Capture the cell that displays the provided text and extract its [X, Y] central coordinate. 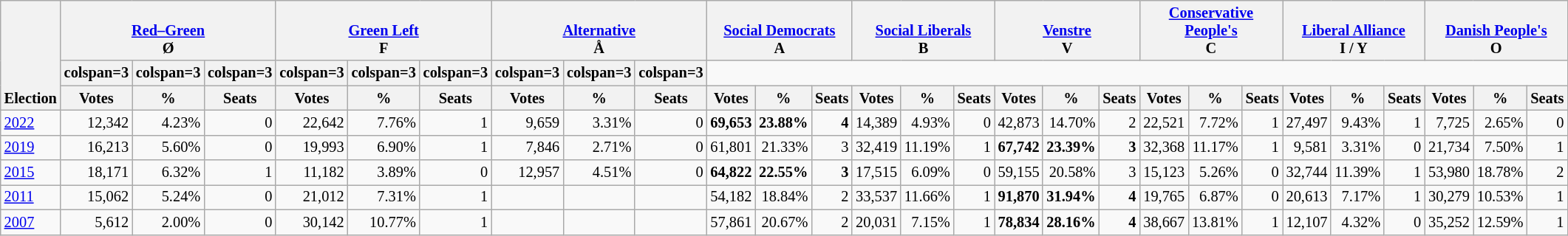
18.78% [1500, 173]
11.17% [1215, 147]
2022 [31, 122]
12,342 [96, 122]
53,980 [1449, 173]
10.53% [1500, 197]
20,613 [1307, 197]
7.31% [384, 197]
4.32% [1357, 222]
11.39% [1357, 173]
9,659 [528, 122]
31.94% [1071, 197]
5.24% [168, 197]
32,419 [876, 147]
6.09% [927, 173]
Green LeftF [384, 30]
21.33% [783, 147]
22.55% [783, 173]
6.87% [1215, 197]
27,497 [1307, 122]
7.50% [1500, 147]
19,765 [1164, 197]
7,725 [1449, 122]
7.17% [1357, 197]
14,389 [876, 122]
17,515 [876, 173]
Social DemocratsA [780, 30]
4.23% [168, 122]
57,861 [732, 222]
7.15% [927, 222]
7,846 [528, 147]
Election [31, 55]
38,667 [1164, 222]
3.89% [384, 173]
12,107 [1307, 222]
6.32% [168, 173]
2.71% [599, 147]
69,653 [732, 122]
20,031 [876, 222]
18,171 [96, 173]
7.76% [384, 122]
Liberal AllianceI / Y [1354, 30]
32,368 [1164, 147]
13.81% [1215, 222]
2011 [31, 197]
15,062 [96, 197]
22,642 [312, 122]
2015 [31, 173]
18.84% [783, 197]
11.66% [927, 197]
54,182 [732, 197]
15,123 [1164, 173]
Social LiberalsB [923, 30]
5.26% [1215, 173]
21,012 [312, 197]
42,873 [1019, 122]
11,182 [312, 173]
7.72% [1215, 122]
20.58% [1071, 173]
11.19% [927, 147]
20.67% [783, 222]
28.16% [1071, 222]
10.77% [384, 222]
AlternativeÅ [599, 30]
32,744 [1307, 173]
22,521 [1164, 122]
4.51% [599, 173]
30,279 [1449, 197]
VenstreV [1067, 30]
6.90% [384, 147]
61,801 [732, 147]
2019 [31, 147]
12.59% [1500, 222]
78,834 [1019, 222]
9.43% [1357, 122]
91,870 [1019, 197]
9,581 [1307, 147]
23.39% [1071, 147]
33,537 [876, 197]
64,822 [732, 173]
35,252 [1449, 222]
16,213 [96, 147]
Danish People'sO [1496, 30]
Red–GreenØ [168, 30]
12,957 [528, 173]
30,142 [312, 222]
5.60% [168, 147]
21,734 [1449, 147]
2.00% [168, 222]
14.70% [1071, 122]
19,993 [312, 147]
5,612 [96, 222]
2.65% [1500, 122]
2007 [31, 222]
4.93% [927, 122]
59,155 [1019, 173]
67,742 [1019, 147]
Conservative People'sC [1210, 30]
23.88% [783, 122]
